Determine the [x, y] coordinate at the center of the cell enclosing the given text.  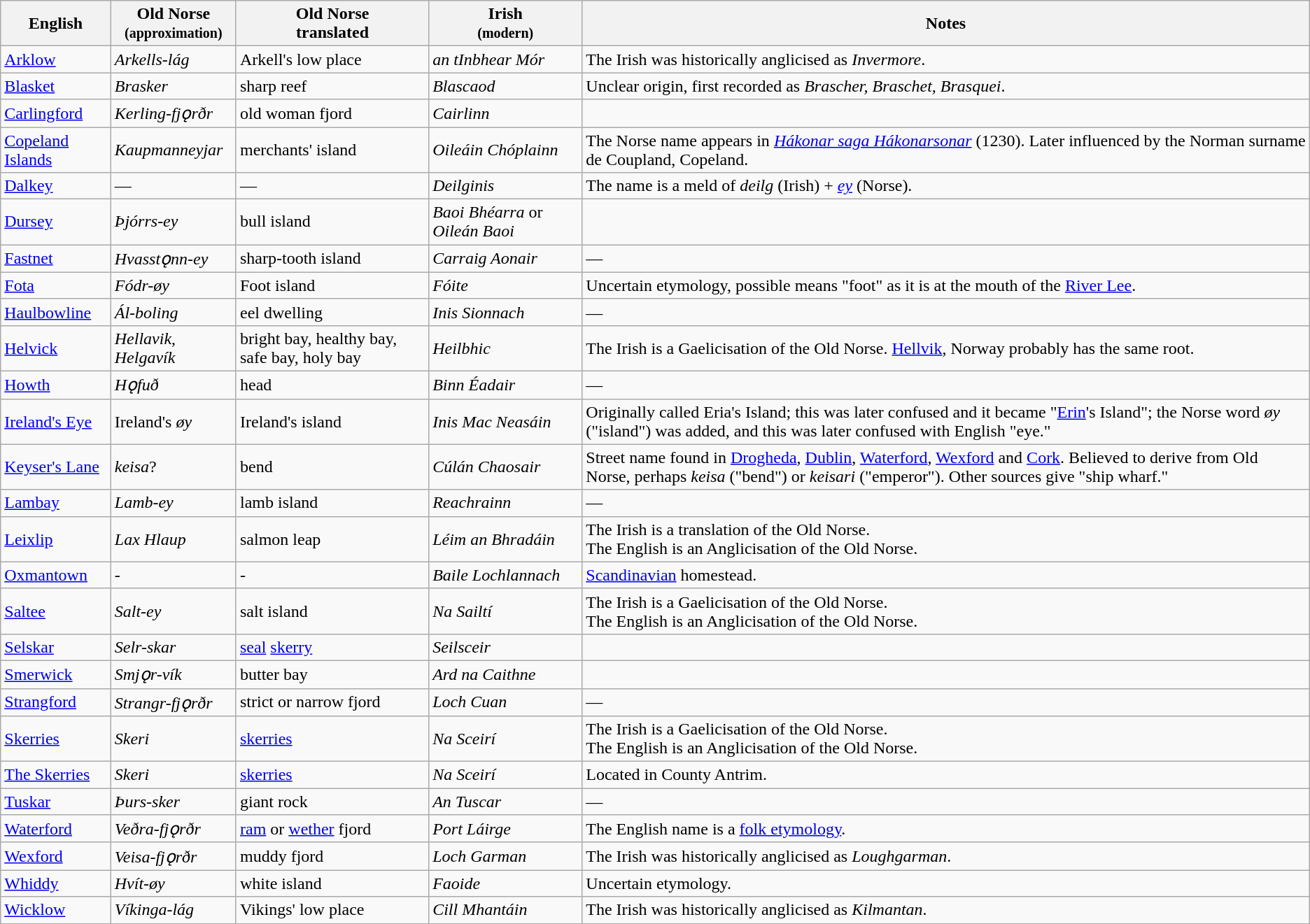
Wexford [56, 856]
Uncertain etymology. [946, 883]
Loch Garman [505, 856]
Dursey [56, 222]
Smjǫr-vík [174, 674]
Kaupmanneyjar [174, 150]
Waterford [56, 829]
Copeland Islands [56, 150]
head [332, 385]
Arkell's low place [332, 59]
Dalkey [56, 186]
lamb island [332, 503]
Þurs-sker [174, 802]
The Irish was historically anglicised as Kilmantan. [946, 910]
Fódr-øy [174, 285]
eel dwelling [332, 312]
Binn Éadair [505, 385]
Strangford [56, 702]
The Skerries [56, 775]
Þjórrs-ey [174, 222]
Baoi Bhéarra or Oileán Baoi [505, 222]
Ál-boling [174, 312]
Smerwick [56, 674]
Fota [56, 285]
giant rock [332, 802]
Brasker [174, 86]
seal skerry [332, 647]
Blascaod [505, 86]
Cairlinn [505, 113]
Saltee [56, 611]
bright bay, healthy bay, safe bay, holy bay [332, 348]
Kerling-fjǫrðr [174, 113]
merchants' island [332, 150]
salt island [332, 611]
Inis Mac Neasáin [505, 421]
bend [332, 467]
Located in County Antrim. [946, 775]
Deilginis [505, 186]
The Irish was historically anglicised as Invermore. [946, 59]
Helvick [56, 348]
Howth [56, 385]
Seilsceir [505, 647]
Baile Lochlannach [505, 575]
Ireland's Eye [56, 421]
sharp-tooth island [332, 259]
Ireland's island [332, 421]
white island [332, 883]
Arkells-lág [174, 59]
Wicklow [56, 910]
Strangr-fjǫrðr [174, 702]
The Irish is a translation of the Old Norse.The English is an Anglicisation of the Old Norse. [946, 539]
Notes [946, 24]
The Norse name appears in Hákonar saga Hákonarsonar (1230). Later influenced by the Norman surname de Coupland, Copeland. [946, 150]
an tInbhear Mór [505, 59]
Faoide [505, 883]
Arklow [56, 59]
The Irish is a Gaelicisation of the Old Norse. Hellvik, Norway probably has the same root. [946, 348]
Lamb-ey [174, 503]
Víkinga-lág [174, 910]
Cill Mhantáin [505, 910]
butter bay [332, 674]
keisa? [174, 467]
Lambay [56, 503]
English [56, 24]
An Tuscar [505, 802]
Old Norsetranslated [332, 24]
Tuskar [56, 802]
Foot island [332, 285]
Oileáin Chóplainn [505, 150]
Fóite [505, 285]
Veisa-fjǫrðr [174, 856]
strict or narrow fjord [332, 702]
Port Láirge [505, 829]
Blasket [56, 86]
Unclear origin, first recorded as Brascher, Braschet, Brasquei. [946, 86]
Hellavik, Helgavík [174, 348]
Hvít-øy [174, 883]
Selr-skar [174, 647]
Leixlip [56, 539]
Whiddy [56, 883]
Haulbowline [56, 312]
Na Sailtí [505, 611]
The name is a meld of deilg (Irish) + ey (Norse). [946, 186]
Scandinavian homestead. [946, 575]
Ireland's øy [174, 421]
Léim an Bhradáin [505, 539]
Uncertain etymology, possible means "foot" as it is at the mouth of the River Lee. [946, 285]
Carraig Aonair [505, 259]
Selskar [56, 647]
muddy fjord [332, 856]
Vikings' low place [332, 910]
Loch Cuan [505, 702]
Skerries [56, 739]
Heilbhic [505, 348]
bull island [332, 222]
Inis Sionnach [505, 312]
The Irish was historically anglicised as Loughgarman. [946, 856]
Veðra-fjǫrðr [174, 829]
sharp reef [332, 86]
The English name is a folk etymology. [946, 829]
Lax Hlaup [174, 539]
Cúlán Chaosair [505, 467]
Carlingford [56, 113]
old woman fjord [332, 113]
Reachrainn [505, 503]
Fastnet [56, 259]
Ard na Caithne [505, 674]
Hvasstǫnn-ey [174, 259]
Old Norse(approximation) [174, 24]
Hǫfuð [174, 385]
Oxmantown [56, 575]
salmon leap [332, 539]
ram or wether fjord [332, 829]
Salt-ey [174, 611]
Irish(modern) [505, 24]
Keyser's Lane [56, 467]
